Output the [X, Y] coordinate of the center of the cell containing the given text.  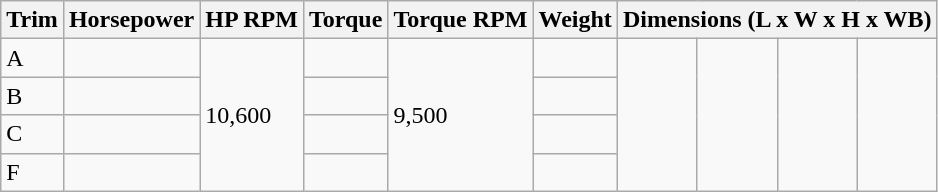
10,600 [252, 115]
HP RPM [252, 20]
B [32, 96]
9,500 [460, 115]
Torque [345, 20]
C [32, 134]
Dimensions (L x W x H x WB) [777, 20]
Weight [575, 20]
F [32, 172]
Trim [32, 20]
Horsepower [131, 20]
A [32, 58]
Torque RPM [460, 20]
